Output the (X, Y) coordinate of the center of the cell containing the given text.  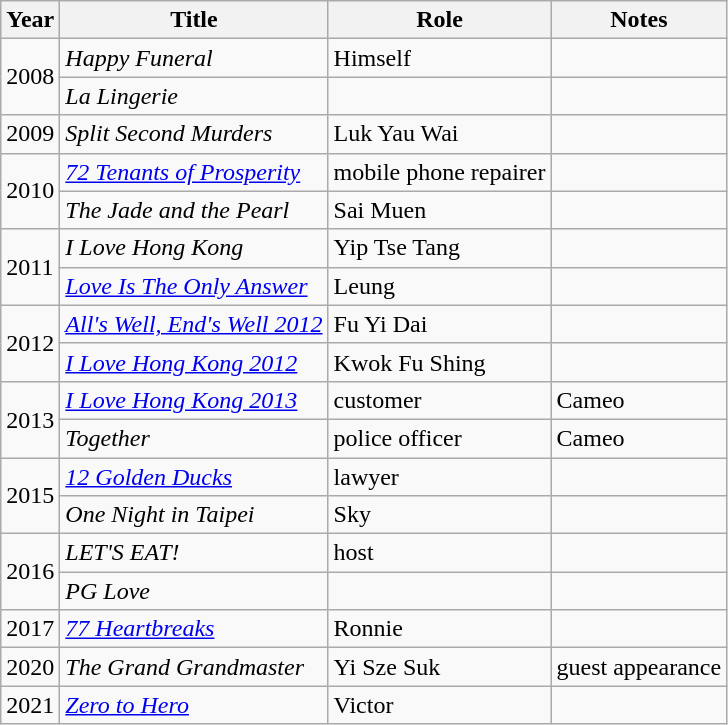
2017 (30, 629)
2010 (30, 191)
Yi Sze Suk (440, 667)
PG Love (194, 591)
One Night in Taipei (194, 515)
12 Golden Ducks (194, 477)
lawyer (440, 477)
Title (194, 20)
customer (440, 400)
Victor (440, 705)
Yip Tse Tang (440, 248)
Split Second Murders (194, 134)
guest appearance (639, 667)
Year (30, 20)
2012 (30, 343)
2011 (30, 267)
72 Tenants of Prosperity (194, 172)
Together (194, 438)
Leung (440, 286)
I Love Hong Kong 2012 (194, 362)
2020 (30, 667)
police officer (440, 438)
Fu Yi Dai (440, 324)
Zero to Hero (194, 705)
La Lingerie (194, 96)
Notes (639, 20)
2009 (30, 134)
mobile phone repairer (440, 172)
2016 (30, 572)
The Jade and the Pearl (194, 210)
2021 (30, 705)
I Love Hong Kong (194, 248)
Role (440, 20)
LET'S EAT! (194, 553)
Love Is The Only Answer (194, 286)
Sai Muen (440, 210)
Ronnie (440, 629)
Happy Funeral (194, 58)
77 Heartbreaks (194, 629)
2008 (30, 77)
The Grand Grandmaster (194, 667)
Sky (440, 515)
Himself (440, 58)
Kwok Fu Shing (440, 362)
All's Well, End's Well 2012 (194, 324)
I Love Hong Kong 2013 (194, 400)
Luk Yau Wai (440, 134)
host (440, 553)
2013 (30, 419)
2015 (30, 496)
